Locate the cell with the specified text and output its [x, y] center coordinate. 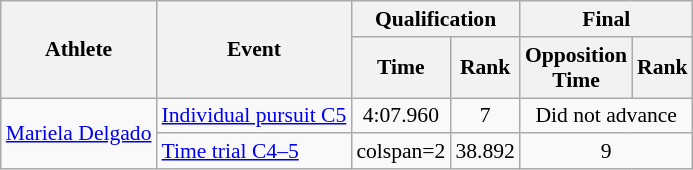
Event [254, 50]
OppositionTime [576, 68]
Mariela Delgado [79, 134]
Time [400, 68]
Did not advance [606, 116]
Final [606, 19]
Qualification [436, 19]
4:07.960 [400, 116]
7 [484, 116]
colspan=2 [400, 152]
Athlete [79, 50]
Individual pursuit C5 [254, 116]
38.892 [484, 152]
9 [606, 152]
Time trial C4–5 [254, 152]
